Detect which cell encompasses the target text, then output its (x, y) center coordinate. 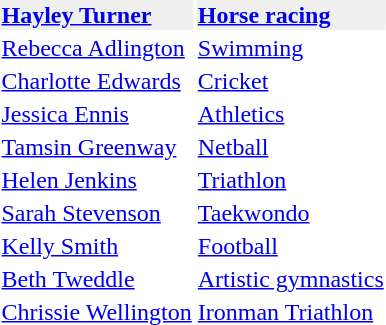
Beth Tweddle (96, 279)
Tamsin Greenway (96, 147)
Sarah Stevenson (96, 213)
Football (290, 246)
Kelly Smith (96, 246)
Jessica Ennis (96, 114)
Horse racing (290, 15)
Netball (290, 147)
Hayley Turner (96, 15)
Rebecca Adlington (96, 48)
Swimming (290, 48)
Cricket (290, 81)
Charlotte Edwards (96, 81)
Helen Jenkins (96, 180)
Taekwondo (290, 213)
Athletics (290, 114)
Artistic gymnastics (290, 279)
Triathlon (290, 180)
